Capture the cell that displays the provided text and extract its [x, y] central coordinate. 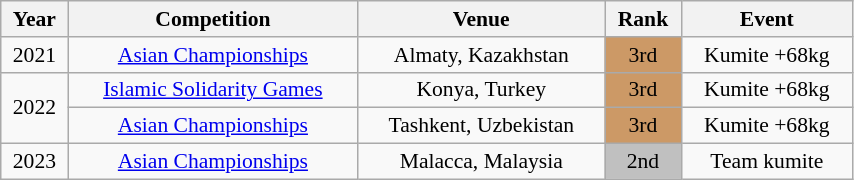
Tashkent, Uzbekistan [482, 126]
Malacca, Malaysia [482, 162]
Event [766, 19]
Islamic Solidarity Games [213, 90]
Almaty, Kazakhstan [482, 55]
2nd [643, 162]
2023 [34, 162]
Rank [643, 19]
Team kumite [766, 162]
2021 [34, 55]
Competition [213, 19]
Konya, Turkey [482, 90]
2022 [34, 108]
Year [34, 19]
Venue [482, 19]
